Extract the [X, Y] coordinate from the center of the cell holding the provided text.  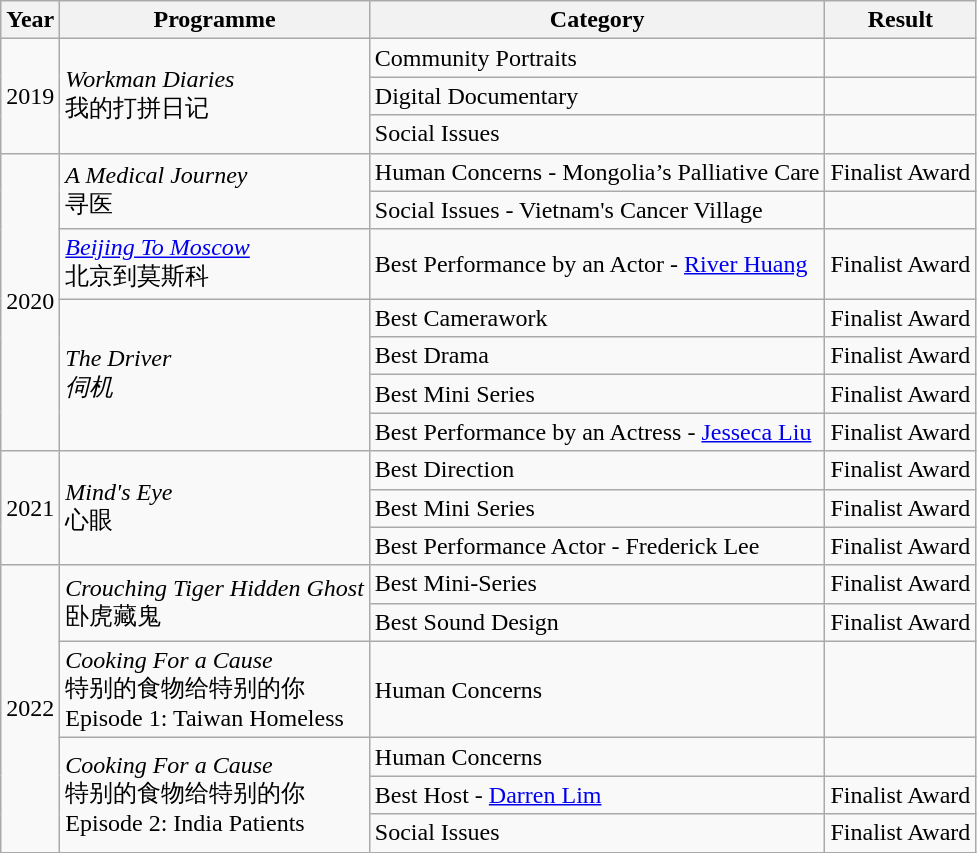
Best Performance Actor - Frederick Lee [597, 546]
Cooking For a Cause 特别的食物给特别的你Episode 2: India Patients [215, 795]
Programme [215, 20]
Beijing To Moscow 北京到莫斯科 [215, 264]
A Medical Journey 寻医 [215, 191]
Human Concerns - Mongolia’s Palliative Care [597, 172]
2021 [30, 508]
Crouching Tiger Hidden Ghost 卧虎藏鬼 [215, 603]
2020 [30, 302]
Best Sound Design [597, 622]
Category [597, 20]
Social Issues - Vietnam's Cancer Village [597, 210]
Community Portraits [597, 58]
2019 [30, 96]
Year [30, 20]
Digital Documentary [597, 96]
Workman Diaries 我的打拼日记 [215, 96]
Best Drama [597, 356]
2022 [30, 708]
The Driver 伺机 [215, 375]
Best Performance by an Actress - Jesseca Liu [597, 432]
Best Mini-Series [597, 584]
Best Direction [597, 470]
Best Host - Darren Lim [597, 795]
Mind's Eye 心眼 [215, 508]
Result [900, 20]
Best Performance by an Actor - River Huang [597, 264]
Best Camerawork [597, 318]
Cooking For a Cause 特别的食物给特别的你Episode 1: Taiwan Homeless [215, 690]
